Scan for the cell matching the given text and deliver its (X, Y) coordinate at center. 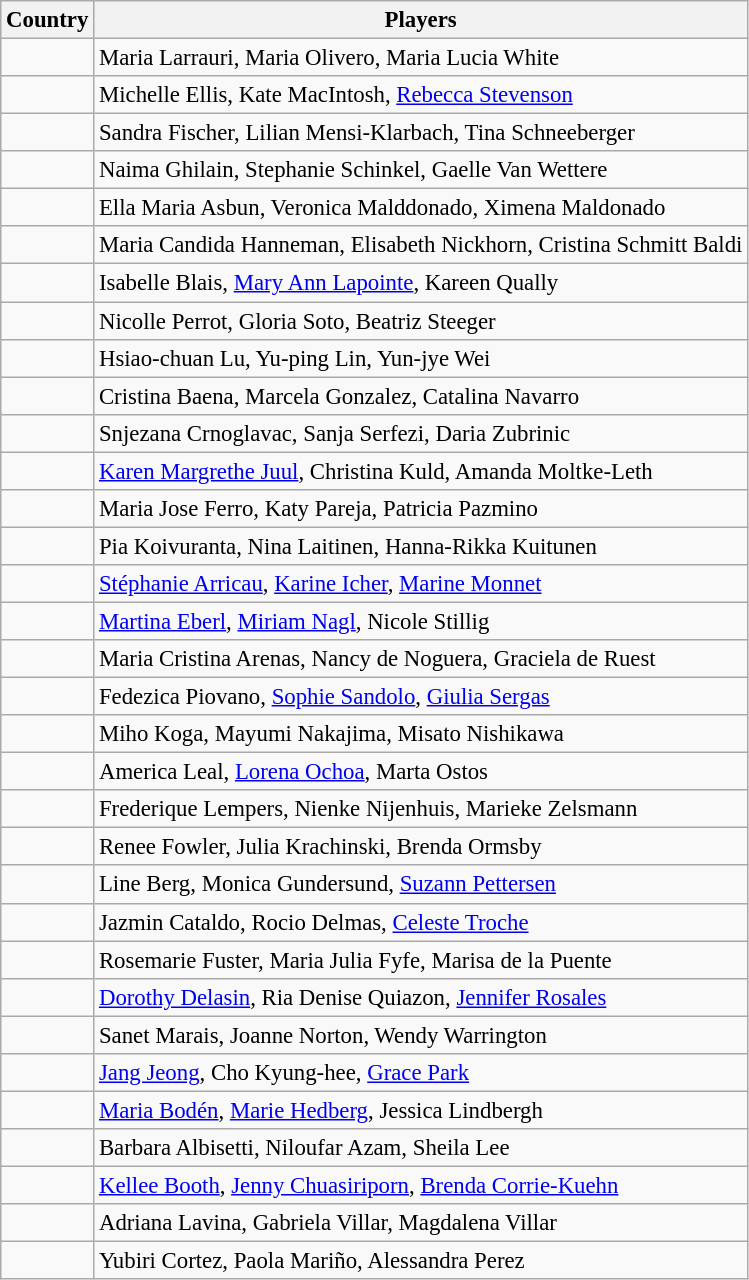
Stéphanie Arricau, Karine Icher, Marine Monnet (421, 584)
Frederique Lempers, Nienke Nijenhuis, Marieke Zelsmann (421, 809)
Renee Fowler, Julia Krachinski, Brenda Ormsby (421, 847)
Michelle Ellis, Kate MacIntosh, Rebecca Stevenson (421, 95)
Maria Candida Hanneman, Elisabeth Nickhorn, Cristina Schmitt Baldi (421, 245)
Pia Koivuranta, Nina Laitinen, Hanna-Rikka Kuitunen (421, 546)
Fedezica Piovano, Sophie Sandolo, Giulia Sergas (421, 697)
Country (48, 20)
Miho Koga, Mayumi Nakajima, Misato Nishikawa (421, 734)
Line Berg, Monica Gundersund, Suzann Pettersen (421, 885)
Snjezana Crnoglavac, Sanja Serfezi, Daria Zubrinic (421, 433)
Maria Bodén, Marie Hedberg, Jessica Lindbergh (421, 1110)
Maria Jose Ferro, Katy Pareja, Patricia Pazmino (421, 509)
Maria Cristina Arenas, Nancy de Noguera, Graciela de Ruest (421, 659)
Sanet Marais, Joanne Norton, Wendy Warrington (421, 1035)
Naima Ghilain, Stephanie Schinkel, Gaelle Van Wettere (421, 170)
Cristina Baena, Marcela Gonzalez, Catalina Navarro (421, 396)
Maria Larrauri, Maria Olivero, Maria Lucia White (421, 58)
Dorothy Delasin, Ria Denise Quiazon, Jennifer Rosales (421, 997)
Yubiri Cortez, Paola Mariño, Alessandra Perez (421, 1261)
Karen Margrethe Juul, Christina Kuld, Amanda Moltke-Leth (421, 471)
Martina Eberl, Miriam Nagl, Nicole Stillig (421, 621)
Hsiao-chuan Lu, Yu-ping Lin, Yun-jye Wei (421, 358)
Barbara Albisetti, Niloufar Azam, Sheila Lee (421, 1148)
Isabelle Blais, Mary Ann Lapointe, Kareen Qually (421, 283)
Adriana Lavina, Gabriela Villar, Magdalena Villar (421, 1223)
Kellee Booth, Jenny Chuasiriporn, Brenda Corrie-Kuehn (421, 1185)
Jang Jeong, Cho Kyung-hee, Grace Park (421, 1073)
Nicolle Perrot, Gloria Soto, Beatriz Steeger (421, 321)
America Leal, Lorena Ochoa, Marta Ostos (421, 772)
Jazmin Cataldo, Rocio Delmas, Celeste Troche (421, 922)
Ella Maria Asbun, Veronica Malddonado, Ximena Maldonado (421, 208)
Rosemarie Fuster, Maria Julia Fyfe, Marisa de la Puente (421, 960)
Sandra Fischer, Lilian Mensi-Klarbach, Tina Schneeberger (421, 133)
Players (421, 20)
